For the text-containing cell, return its midpoint in (x, y) coordinate format. 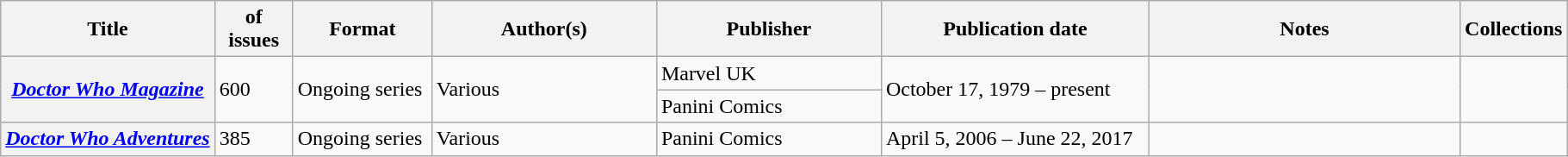
October 17, 1979 – present (1014, 90)
Publisher (768, 29)
Notes (1304, 29)
Doctor Who Magazine (108, 90)
385 (253, 139)
Format (362, 29)
April 5, 2006 – June 22, 2017 (1014, 139)
Author(s) (544, 29)
600 (253, 90)
Doctor Who Adventures (108, 139)
Collections (1514, 29)
Publication date (1014, 29)
of issues (253, 29)
Title (108, 29)
Marvel UK (768, 73)
